Extract the (x, y) coordinate from the center of the cell holding the provided text.  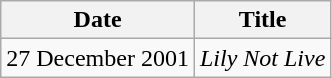
Lily Not Live (262, 58)
Date (98, 20)
27 December 2001 (98, 58)
Title (262, 20)
